For the text-containing cell, return its midpoint in [X, Y] coordinate format. 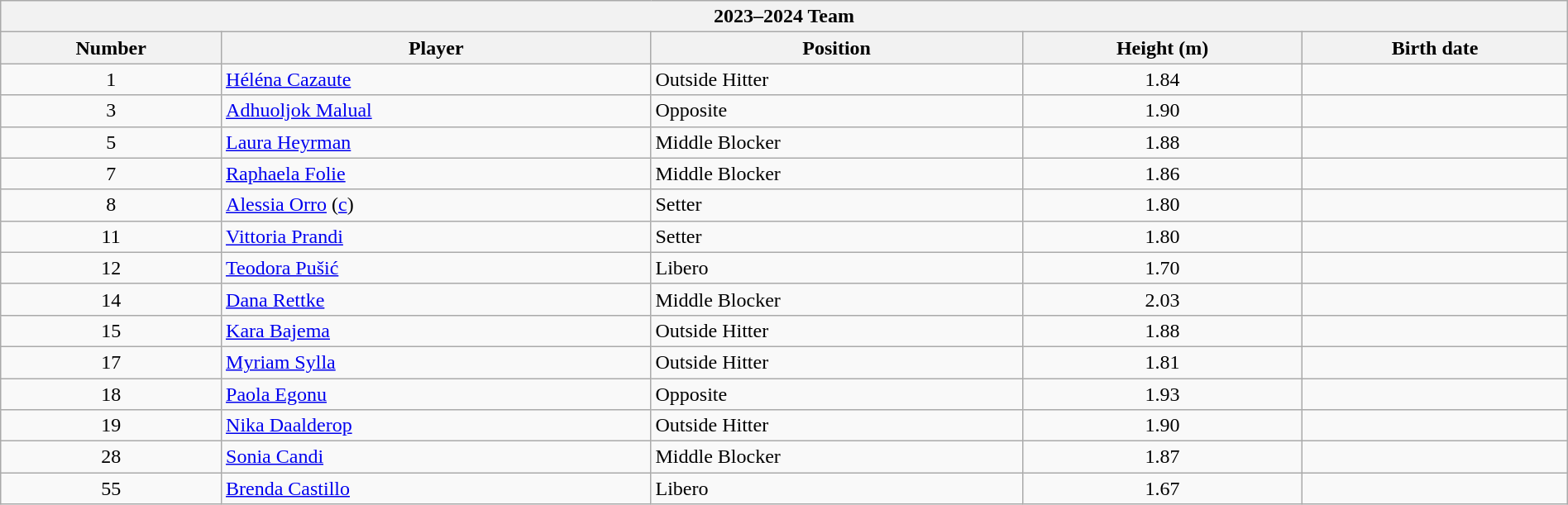
Player [437, 48]
7 [111, 174]
8 [111, 205]
14 [111, 299]
Paola Egonu [437, 394]
Position [837, 48]
Brenda Castillo [437, 488]
15 [111, 331]
1.81 [1163, 362]
Laura Heyrman [437, 142]
17 [111, 362]
Raphaela Folie [437, 174]
1.70 [1163, 268]
Number [111, 48]
12 [111, 268]
2.03 [1163, 299]
18 [111, 394]
Myriam Sylla [437, 362]
3 [111, 111]
1.93 [1163, 394]
Sonia Candi [437, 457]
28 [111, 457]
1.84 [1163, 79]
Dana Rettke [437, 299]
Nika Daalderop [437, 426]
Birth date [1435, 48]
Alessia Orro (c) [437, 205]
1.87 [1163, 457]
11 [111, 236]
Height (m) [1163, 48]
19 [111, 426]
Teodora Pušić [437, 268]
2023–2024 Team [784, 17]
1.86 [1163, 174]
55 [111, 488]
Vittoria Prandi [437, 236]
Héléna Cazaute [437, 79]
5 [111, 142]
Kara Bajema [437, 331]
1.67 [1163, 488]
1 [111, 79]
Adhuoljok Malual [437, 111]
